From the cell containing the given text, extract its center point as [X, Y] coordinate. 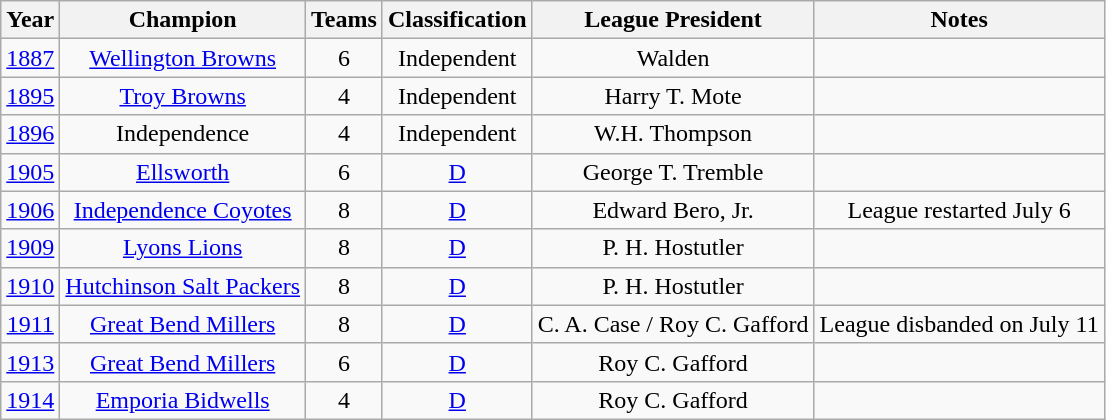
Hutchinson Salt Packers [183, 286]
W.H. Thompson [673, 134]
Edward Bero, Jr. [673, 210]
1914 [30, 400]
1895 [30, 96]
Ellsworth [183, 172]
1911 [30, 324]
League disbanded on July 11 [959, 324]
Independence [183, 134]
Harry T. Mote [673, 96]
1910 [30, 286]
Independence Coyotes [183, 210]
1905 [30, 172]
1896 [30, 134]
Teams [344, 20]
1887 [30, 58]
Emporia Bidwells [183, 400]
George T. Tremble [673, 172]
Year [30, 20]
League restarted July 6 [959, 210]
Champion [183, 20]
Lyons Lions [183, 248]
League President [673, 20]
1906 [30, 210]
Troy Browns [183, 96]
1913 [30, 362]
Walden [673, 58]
Classification [457, 20]
1909 [30, 248]
Notes [959, 20]
C. A. Case / Roy C. Gafford [673, 324]
Wellington Browns [183, 58]
